Determine the (X, Y) coordinate at the center of the cell enclosing the given text.  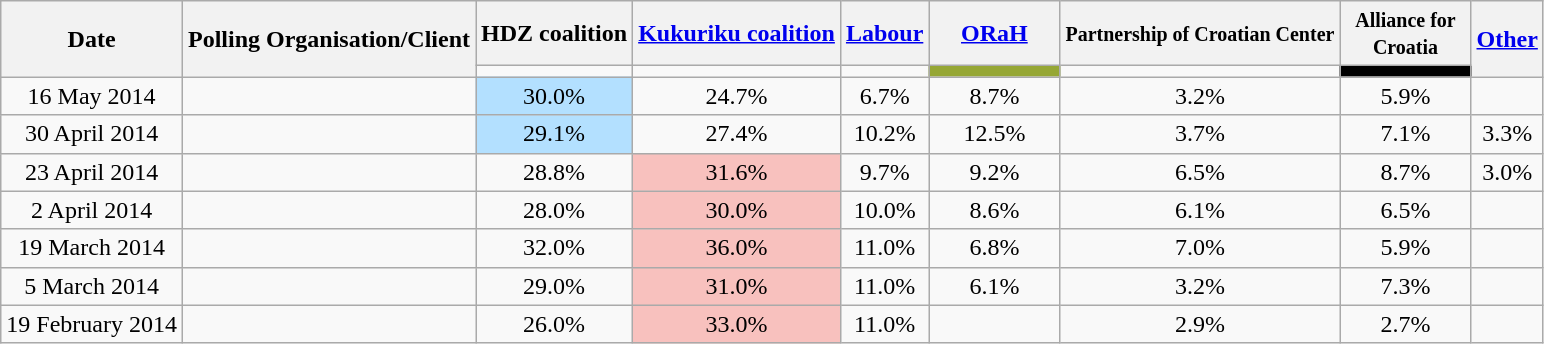
9.7% (884, 172)
6.7% (884, 96)
Kukuriku coalition (737, 34)
23 April 2014 (92, 172)
6.8% (994, 248)
Date (92, 39)
33.0% (737, 324)
32.0% (554, 248)
5 March 2014 (92, 286)
ORaH (994, 34)
HDZ coalition (554, 34)
24.7% (737, 96)
12.5% (994, 134)
Partnership of Croatian Center (1200, 34)
2 April 2014 (92, 210)
Polling Organisation/Client (328, 39)
Other (1507, 39)
2.9% (1200, 324)
31.6% (737, 172)
16 May 2014 (92, 96)
29.1% (554, 134)
3.7% (1200, 134)
19 February 2014 (92, 324)
26.0% (554, 324)
10.0% (884, 210)
27.4% (737, 134)
7.1% (1406, 134)
Labour (884, 34)
31.0% (737, 286)
10.2% (884, 134)
Alliance for Croatia (1406, 34)
28.0% (554, 210)
3.0% (1507, 172)
8.6% (994, 210)
7.0% (1200, 248)
36.0% (737, 248)
19 March 2014 (92, 248)
7.3% (1406, 286)
29.0% (554, 286)
28.8% (554, 172)
30 April 2014 (92, 134)
9.2% (994, 172)
3.3% (1507, 134)
2.7% (1406, 324)
